Extract the [x, y] coordinate from the center of the cell holding the provided text.  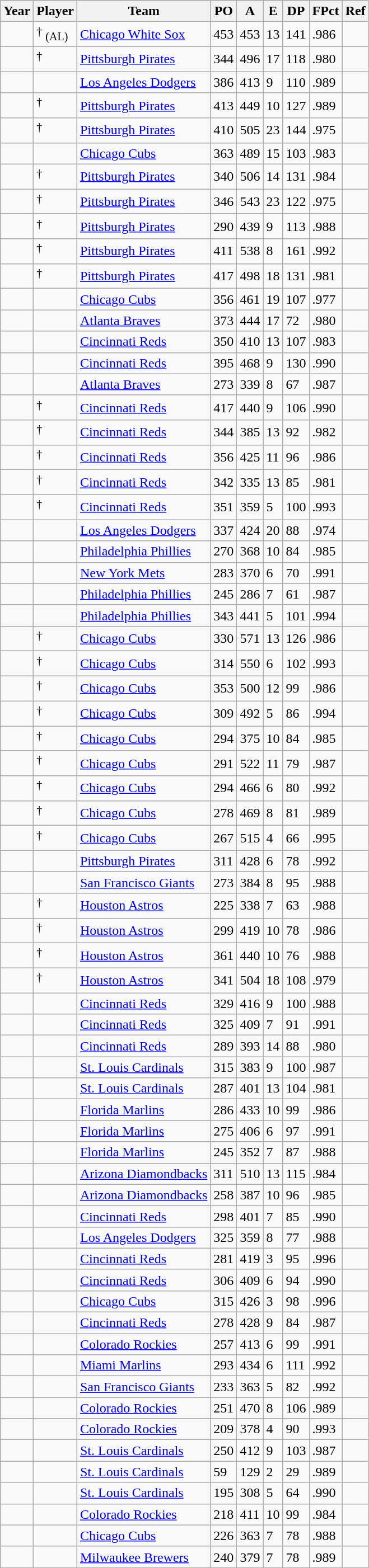
299 [224, 931]
122 [296, 201]
346 [224, 201]
395 [224, 363]
339 [250, 384]
466 [250, 789]
383 [250, 1067]
309 [224, 714]
373 [224, 321]
76 [296, 955]
Miami Marlins [143, 1365]
Ref [355, 11]
.974 [326, 530]
267 [224, 838]
92 [296, 433]
PO [224, 11]
† (AL) [55, 35]
384 [250, 882]
81 [296, 813]
378 [250, 1429]
416 [250, 1004]
59 [224, 1472]
70 [296, 573]
571 [250, 639]
257 [224, 1344]
98 [296, 1302]
340 [224, 177]
293 [224, 1365]
424 [250, 530]
306 [224, 1280]
240 [224, 1557]
406 [250, 1131]
29 [296, 1472]
101 [296, 615]
281 [224, 1259]
90 [296, 1429]
370 [250, 573]
444 [250, 321]
104 [296, 1089]
505 [250, 131]
97 [296, 1131]
19 [273, 299]
385 [250, 433]
426 [250, 1302]
126 [296, 639]
.982 [326, 433]
233 [224, 1387]
108 [296, 980]
New York Mets [143, 573]
72 [296, 321]
.977 [326, 299]
Player [55, 11]
289 [224, 1046]
412 [250, 1451]
12 [273, 688]
368 [250, 552]
127 [296, 105]
314 [224, 663]
86 [296, 714]
DP [296, 11]
379 [250, 1557]
218 [224, 1514]
195 [224, 1493]
209 [224, 1429]
Chicago White Sox [143, 35]
80 [296, 789]
250 [224, 1451]
425 [250, 458]
329 [224, 1004]
515 [250, 838]
350 [224, 342]
342 [224, 482]
361 [224, 955]
Year [17, 11]
270 [224, 552]
.979 [326, 980]
441 [250, 615]
67 [296, 384]
500 [250, 688]
434 [250, 1365]
FPct [326, 11]
Team [143, 11]
2 [273, 1472]
496 [250, 59]
504 [250, 980]
290 [224, 226]
20 [273, 530]
489 [250, 153]
66 [296, 838]
77 [296, 1237]
461 [250, 299]
61 [296, 594]
115 [296, 1174]
82 [296, 1387]
492 [250, 714]
353 [224, 688]
470 [250, 1408]
102 [296, 663]
469 [250, 813]
91 [296, 1025]
118 [296, 59]
510 [250, 1174]
226 [224, 1536]
94 [296, 1280]
550 [250, 663]
283 [224, 573]
335 [250, 482]
291 [224, 763]
144 [296, 131]
468 [250, 363]
386 [224, 82]
161 [296, 252]
433 [250, 1110]
Milwaukee Brewers [143, 1557]
341 [224, 980]
225 [224, 905]
111 [296, 1365]
129 [250, 1472]
251 [224, 1408]
387 [250, 1195]
130 [296, 363]
375 [250, 738]
308 [250, 1493]
113 [296, 226]
.995 [326, 838]
343 [224, 615]
A [250, 11]
439 [250, 226]
393 [250, 1046]
352 [250, 1152]
87 [296, 1152]
287 [224, 1089]
506 [250, 177]
E [273, 11]
258 [224, 1195]
543 [250, 201]
522 [250, 763]
63 [296, 905]
275 [224, 1131]
449 [250, 105]
498 [250, 276]
110 [296, 82]
64 [296, 1493]
330 [224, 639]
351 [224, 507]
298 [224, 1216]
15 [273, 153]
79 [296, 763]
538 [250, 252]
141 [296, 35]
337 [224, 530]
338 [250, 905]
